Return the (x, y) coordinate for the center point of the cell that contains the specified text.  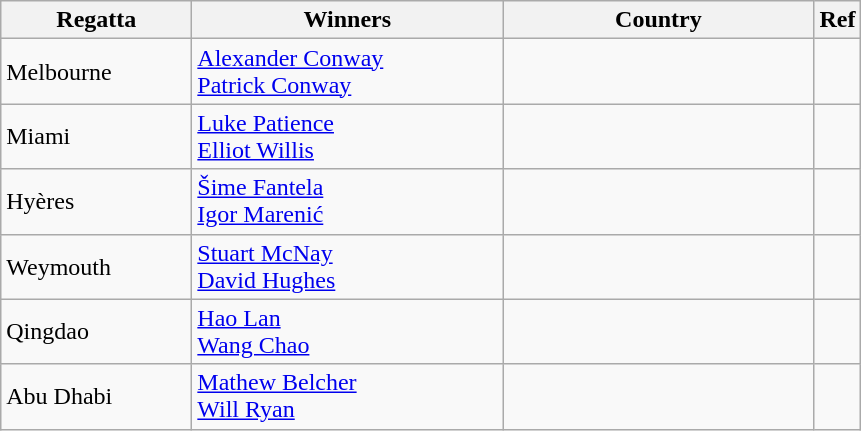
Alexander ConwayPatrick Conway (348, 72)
Qingdao (96, 332)
Hyères (96, 202)
Melbourne (96, 72)
Ref (838, 20)
Hao LanWang Chao (348, 332)
Mathew BelcherWill Ryan (348, 396)
Luke PatienceElliot Willis (348, 136)
Stuart McNayDavid Hughes (348, 266)
Abu Dhabi (96, 396)
Weymouth (96, 266)
Country (658, 20)
Regatta (96, 20)
Winners (348, 20)
Miami (96, 136)
Šime FantelaIgor Marenić (348, 202)
